Capture the cell that displays the provided text and extract its (X, Y) central coordinate. 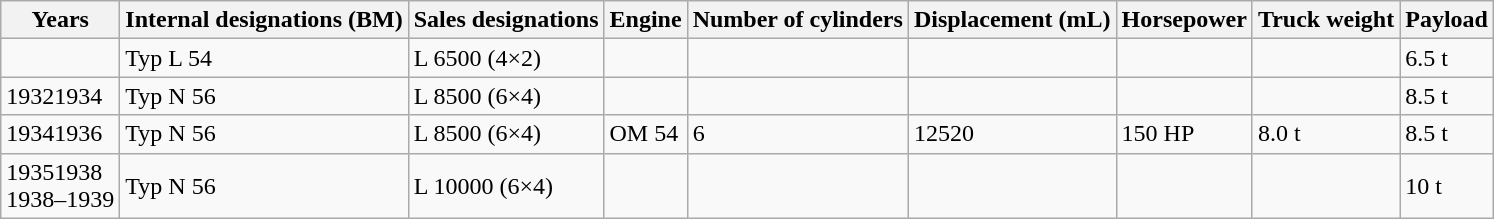
Internal designations (BM) (264, 20)
Years (60, 20)
10 t (1447, 186)
Payload (1447, 20)
Horsepower (1184, 20)
Engine (646, 20)
Truck weight (1326, 20)
6.5 t (1447, 58)
Sales designations (506, 20)
150 HP (1184, 134)
Number of cylinders (798, 20)
L 10000 (6×4) (506, 186)
6 (798, 134)
Typ L 54 (264, 58)
19341936 (60, 134)
19321934 (60, 96)
193519381938–1939 (60, 186)
12520 (1012, 134)
8.0 t (1326, 134)
Displacement (mL) (1012, 20)
OM 54 (646, 134)
L 6500 (4×2) (506, 58)
